Search for the cell housing the specified text and yield its (X, Y) center coordinate. 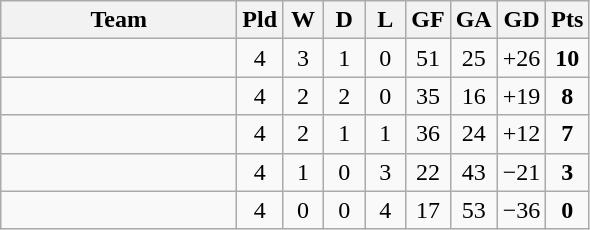
Pld (260, 20)
GD (522, 20)
+12 (522, 134)
+26 (522, 58)
Team (119, 20)
10 (568, 58)
51 (428, 58)
16 (474, 96)
D (344, 20)
43 (474, 172)
−21 (522, 172)
17 (428, 210)
GA (474, 20)
W (304, 20)
53 (474, 210)
−36 (522, 210)
Pts (568, 20)
24 (474, 134)
+19 (522, 96)
GF (428, 20)
L (386, 20)
25 (474, 58)
22 (428, 172)
7 (568, 134)
36 (428, 134)
8 (568, 96)
35 (428, 96)
